Extract the [X, Y] coordinate from the center of the cell holding the provided text.  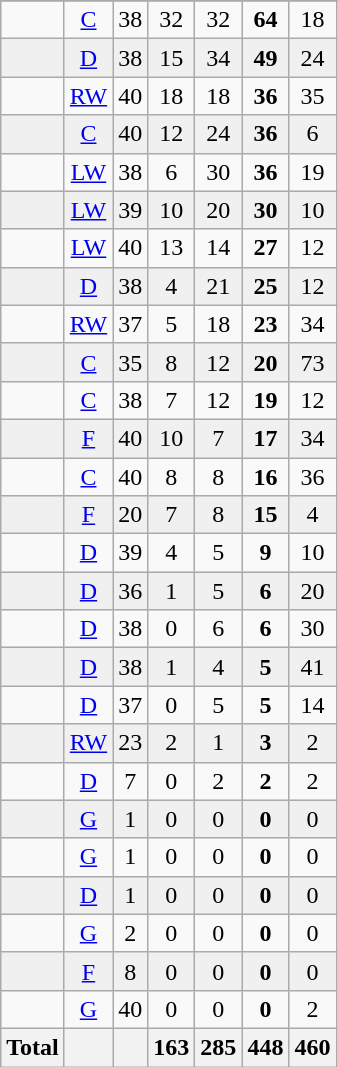
16 [266, 477]
41 [312, 667]
27 [266, 248]
Total [33, 1047]
64 [266, 20]
9 [266, 553]
3 [266, 743]
25 [266, 286]
17 [266, 438]
285 [218, 1047]
21 [218, 286]
163 [172, 1047]
460 [312, 1047]
448 [266, 1047]
13 [172, 248]
49 [266, 58]
73 [312, 362]
